Return (x, y) of the center of cell containing provided text 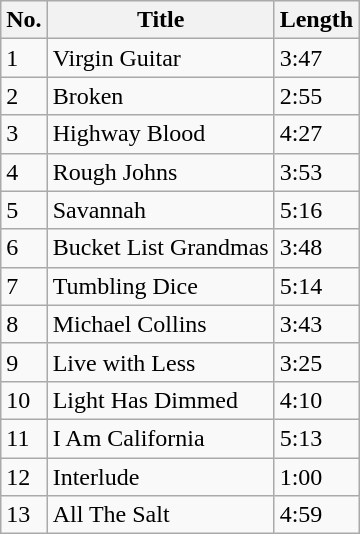
Virgin Guitar (160, 58)
Light Has Dimmed (160, 400)
No. (24, 20)
6 (24, 248)
Interlude (160, 477)
5:13 (316, 438)
3:43 (316, 324)
3:47 (316, 58)
5 (24, 210)
3:53 (316, 172)
I Am California (160, 438)
Tumbling Dice (160, 286)
11 (24, 438)
Live with Less (160, 362)
Michael Collins (160, 324)
4 (24, 172)
10 (24, 400)
Highway Blood (160, 134)
7 (24, 286)
Rough Johns (160, 172)
2:55 (316, 96)
4:59 (316, 515)
4:27 (316, 134)
13 (24, 515)
9 (24, 362)
4:10 (316, 400)
Savannah (160, 210)
Bucket List Grandmas (160, 248)
8 (24, 324)
Title (160, 20)
Length (316, 20)
3 (24, 134)
All The Salt (160, 515)
3:25 (316, 362)
5:14 (316, 286)
1 (24, 58)
5:16 (316, 210)
12 (24, 477)
2 (24, 96)
Broken (160, 96)
1:00 (316, 477)
3:48 (316, 248)
